For the text-containing cell, return its midpoint in (x, y) coordinate format. 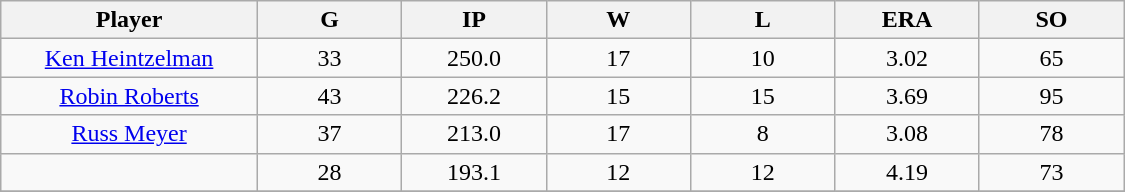
78 (1051, 134)
213.0 (474, 134)
8 (763, 134)
L (763, 20)
95 (1051, 96)
250.0 (474, 58)
65 (1051, 58)
10 (763, 58)
IP (474, 20)
ERA (907, 20)
3.69 (907, 96)
4.19 (907, 172)
W (618, 20)
SO (1051, 20)
Robin Roberts (130, 96)
43 (329, 96)
3.02 (907, 58)
Player (130, 20)
Ken Heintzelman (130, 58)
73 (1051, 172)
28 (329, 172)
226.2 (474, 96)
37 (329, 134)
193.1 (474, 172)
Russ Meyer (130, 134)
33 (329, 58)
G (329, 20)
3.08 (907, 134)
